Output the (x, y) coordinate of the center of the cell containing the given text.  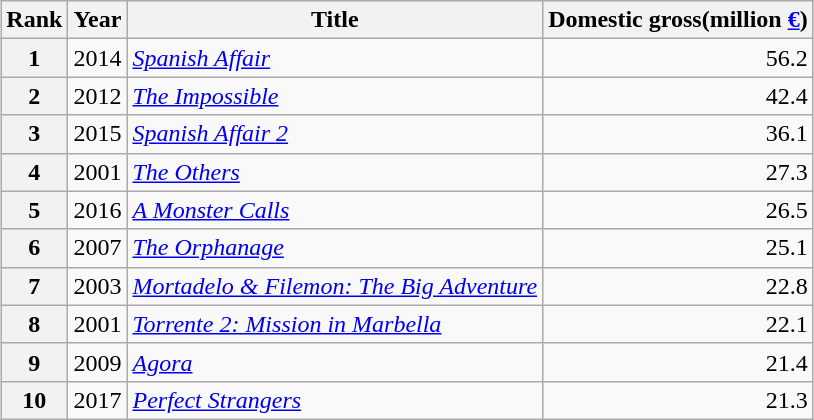
A Monster Calls (335, 210)
Domestic gross(million €) (678, 20)
27.3 (678, 172)
2007 (98, 248)
2003 (98, 286)
3 (34, 134)
Spanish Affair 2 (335, 134)
Spanish Affair (335, 58)
2016 (98, 210)
6 (34, 248)
22.1 (678, 324)
2 (34, 96)
21.3 (678, 400)
8 (34, 324)
2015 (98, 134)
2017 (98, 400)
21.4 (678, 362)
10 (34, 400)
2014 (98, 58)
Title (335, 20)
Torrente 2: Mission in Marbella (335, 324)
7 (34, 286)
Rank (34, 20)
Mortadelo & Filemon: The Big Adventure (335, 286)
2012 (98, 96)
56.2 (678, 58)
4 (34, 172)
22.8 (678, 286)
2009 (98, 362)
26.5 (678, 210)
36.1 (678, 134)
1 (34, 58)
The Others (335, 172)
The Orphanage (335, 248)
42.4 (678, 96)
5 (34, 210)
Agora (335, 362)
25.1 (678, 248)
The Impossible (335, 96)
Perfect Strangers (335, 400)
9 (34, 362)
Year (98, 20)
